Scan for the cell matching the given text and deliver its [x, y] coordinate at center. 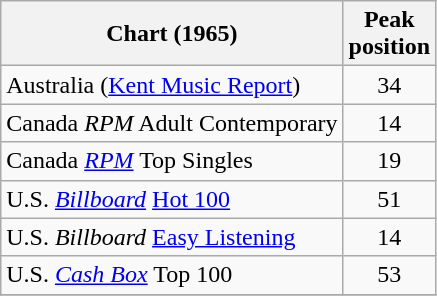
Australia (Kent Music Report) [172, 85]
U.S. Billboard Hot 100 [172, 199]
Peakposition [389, 34]
U.S. Billboard Easy Listening [172, 237]
U.S. Cash Box Top 100 [172, 275]
Canada RPM Adult Contemporary [172, 123]
53 [389, 275]
51 [389, 199]
34 [389, 85]
19 [389, 161]
Canada RPM Top Singles [172, 161]
Chart (1965) [172, 34]
